Output the (X, Y) coordinate of the center of the cell containing the given text.  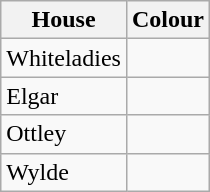
Colour (168, 20)
Wylde (64, 172)
Whiteladies (64, 58)
Elgar (64, 96)
House (64, 20)
Ottley (64, 134)
